Capture the cell that displays the provided text and extract its [X, Y] central coordinate. 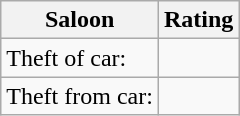
Theft from car: [80, 96]
Rating [198, 20]
Saloon [80, 20]
Theft of car: [80, 58]
